Output the [X, Y] coordinate of the center of the cell containing the given text.  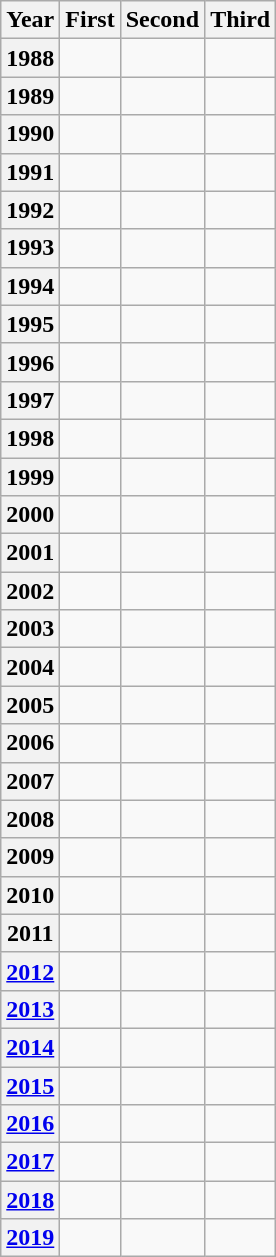
2003 [30, 629]
2017 [30, 1162]
1997 [30, 400]
2010 [30, 895]
1995 [30, 324]
2016 [30, 1124]
1992 [30, 210]
2000 [30, 515]
2009 [30, 857]
2007 [30, 781]
2019 [30, 1238]
2011 [30, 933]
2014 [30, 1047]
1989 [30, 96]
1990 [30, 134]
Second [162, 20]
1996 [30, 362]
1994 [30, 286]
2002 [30, 591]
Year [30, 20]
First [90, 20]
2008 [30, 819]
2018 [30, 1200]
1998 [30, 438]
2012 [30, 971]
2013 [30, 1009]
1999 [30, 477]
2005 [30, 705]
1991 [30, 172]
2006 [30, 743]
Third [240, 20]
2015 [30, 1085]
1988 [30, 58]
2004 [30, 667]
1993 [30, 248]
2001 [30, 553]
